Scan for the cell matching the given text and deliver its (x, y) coordinate at center. 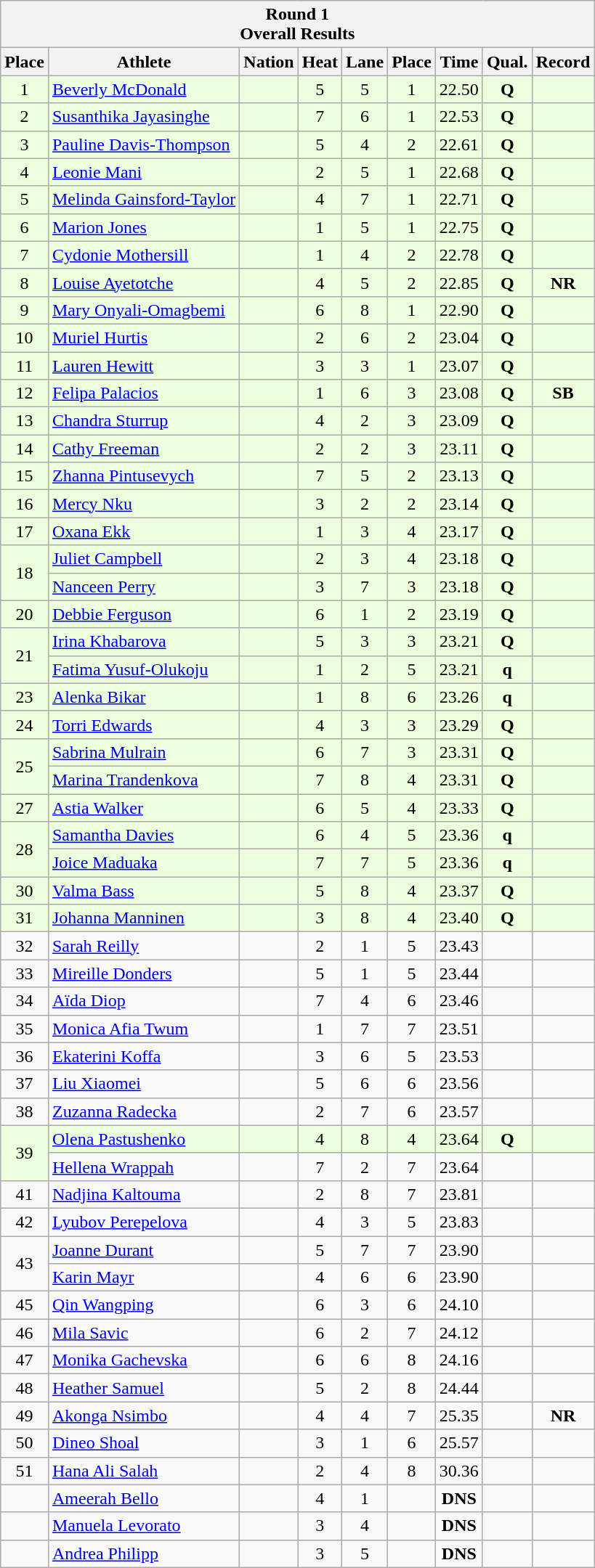
23 (25, 697)
31 (25, 918)
Samantha Davies (144, 836)
20 (25, 614)
22.75 (459, 227)
Ekaterini Koffa (144, 1056)
Louise Ayetotche (144, 282)
22.85 (459, 282)
Time (459, 62)
Aïda Diop (144, 1001)
23.14 (459, 504)
42 (25, 1222)
23.07 (459, 365)
41 (25, 1194)
46 (25, 1333)
Round 1 Overall Results (298, 25)
Irina Khabarova (144, 642)
48 (25, 1388)
23.08 (459, 393)
Dineo Shoal (144, 1443)
Zuzanna Radecka (144, 1111)
Astia Walker (144, 808)
Athlete (144, 62)
47 (25, 1360)
Heather Samuel (144, 1388)
Oxana Ekk (144, 531)
23.11 (459, 449)
23.09 (459, 421)
25.57 (459, 1443)
Qual. (507, 62)
Lauren Hewitt (144, 365)
36 (25, 1056)
Zhanna Pintusevych (144, 476)
Johanna Manninen (144, 918)
Hellena Wrappah (144, 1167)
23.81 (459, 1194)
10 (25, 338)
23.40 (459, 918)
23.19 (459, 614)
Nanceen Perry (144, 587)
25 (25, 766)
25.35 (459, 1416)
Juliet Campbell (144, 559)
SB (563, 393)
Olena Pastushenko (144, 1139)
Melinda Gainsford-Taylor (144, 200)
13 (25, 421)
21 (25, 656)
Joanne Durant (144, 1249)
32 (25, 946)
34 (25, 1001)
18 (25, 573)
Alenka Bikar (144, 697)
23.43 (459, 946)
38 (25, 1111)
Akonga Nsimbo (144, 1416)
30 (25, 891)
Record (563, 62)
Joice Maduaka (144, 863)
43 (25, 1263)
23.33 (459, 808)
22.78 (459, 255)
23.26 (459, 697)
Mila Savic (144, 1333)
37 (25, 1084)
Pauline Davis-Thompson (144, 144)
Monica Afia Twum (144, 1029)
Beverly McDonald (144, 89)
24.16 (459, 1360)
27 (25, 808)
Ameerah Bello (144, 1498)
Torri Edwards (144, 724)
Cydonie Mothersill (144, 255)
22.68 (459, 172)
49 (25, 1416)
23.57 (459, 1111)
11 (25, 365)
Andrea Philipp (144, 1553)
Liu Xiaomei (144, 1084)
Debbie Ferguson (144, 614)
17 (25, 531)
30.36 (459, 1471)
24 (25, 724)
Heat (320, 62)
Marina Trandenkova (144, 780)
9 (25, 310)
39 (25, 1153)
23.56 (459, 1084)
51 (25, 1471)
Lyubov Perepelova (144, 1222)
22.50 (459, 89)
Fatima Yusuf-Olukoju (144, 669)
35 (25, 1029)
Marion Jones (144, 227)
23.04 (459, 338)
22.61 (459, 144)
15 (25, 476)
Karin Mayr (144, 1278)
Qin Wangping (144, 1305)
28 (25, 849)
23.37 (459, 891)
33 (25, 973)
Sarah Reilly (144, 946)
23.13 (459, 476)
Susanthika Jayasinghe (144, 117)
Leonie Mani (144, 172)
23.53 (459, 1056)
23.46 (459, 1001)
12 (25, 393)
23.83 (459, 1222)
22.53 (459, 117)
22.71 (459, 200)
24.12 (459, 1333)
23.51 (459, 1029)
Nadjina Kaltouma (144, 1194)
Hana Ali Salah (144, 1471)
Nation (269, 62)
24.10 (459, 1305)
14 (25, 449)
45 (25, 1305)
Mary Onyali-Omagbemi (144, 310)
50 (25, 1443)
23.29 (459, 724)
16 (25, 504)
Monika Gachevska (144, 1360)
Sabrina Mulrain (144, 752)
Felipa Palacios (144, 393)
24.44 (459, 1388)
Mercy Nku (144, 504)
Chandra Sturrup (144, 421)
22.90 (459, 310)
Valma Bass (144, 891)
Mireille Donders (144, 973)
23.17 (459, 531)
23.44 (459, 973)
Cathy Freeman (144, 449)
Manuela Levorato (144, 1526)
Muriel Hurtis (144, 338)
Lane (365, 62)
